Detect which cell encompasses the target text, then output its (X, Y) center coordinate. 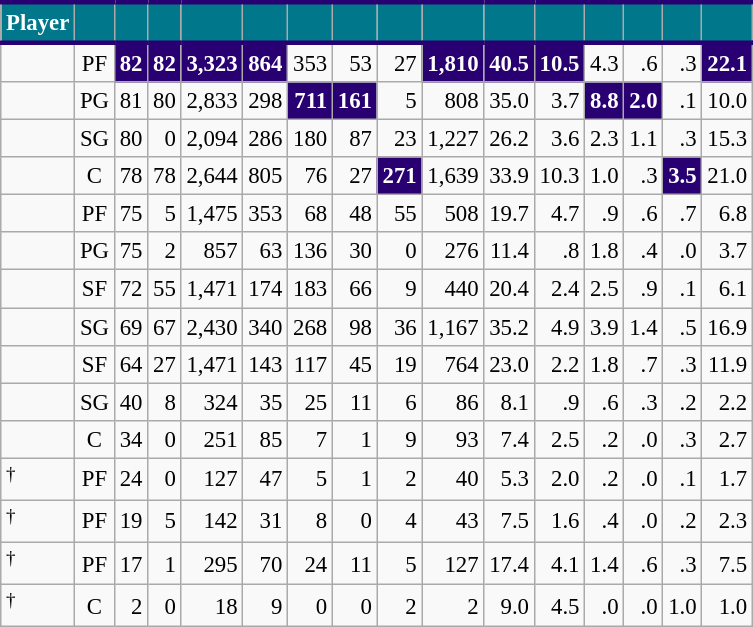
857 (212, 251)
45 (354, 364)
764 (453, 364)
1,475 (212, 214)
174 (266, 289)
6 (400, 402)
.5 (682, 327)
25 (310, 402)
35 (266, 402)
69 (130, 327)
10.0 (727, 101)
64 (130, 364)
864 (266, 62)
35.2 (509, 327)
17.4 (509, 563)
180 (310, 139)
47 (266, 479)
117 (310, 364)
271 (400, 176)
2,644 (212, 176)
295 (212, 563)
8.8 (604, 101)
40.5 (509, 62)
21.0 (727, 176)
142 (212, 521)
4.9 (559, 327)
85 (266, 439)
66 (354, 289)
183 (310, 289)
63 (266, 251)
711 (310, 101)
.8 (559, 251)
2,833 (212, 101)
1.1 (644, 139)
48 (354, 214)
4.7 (559, 214)
30 (354, 251)
2,094 (212, 139)
4 (400, 521)
23.0 (509, 364)
35.0 (509, 101)
286 (266, 139)
10.5 (559, 62)
86 (453, 402)
298 (266, 101)
36 (400, 327)
93 (453, 439)
2.4 (559, 289)
5.3 (509, 479)
11.4 (509, 251)
143 (266, 364)
43 (453, 521)
16.9 (727, 327)
70 (266, 563)
3,323 (212, 62)
136 (310, 251)
1,639 (453, 176)
6.1 (727, 289)
161 (354, 101)
9.0 (509, 606)
15.3 (727, 139)
Player (38, 22)
1.6 (559, 521)
18 (212, 606)
53 (354, 62)
72 (130, 289)
23 (400, 139)
26.2 (509, 139)
68 (310, 214)
76 (310, 176)
1.7 (727, 479)
17 (130, 563)
276 (453, 251)
440 (453, 289)
4.5 (559, 606)
67 (164, 327)
87 (354, 139)
10.3 (559, 176)
324 (212, 402)
808 (453, 101)
34 (130, 439)
81 (130, 101)
31 (266, 521)
4.3 (604, 62)
508 (453, 214)
22.1 (727, 62)
3.9 (604, 327)
3.6 (559, 139)
7.4 (509, 439)
251 (212, 439)
7 (310, 439)
33.9 (509, 176)
268 (310, 327)
2,430 (212, 327)
4.1 (559, 563)
1,810 (453, 62)
2.7 (727, 439)
19.7 (509, 214)
1,167 (453, 327)
11.9 (727, 364)
20.4 (509, 289)
1,227 (453, 139)
340 (266, 327)
3.5 (682, 176)
98 (354, 327)
6.8 (727, 214)
8.1 (509, 402)
805 (266, 176)
